Detect which cell encompasses the target text, then output its (X, Y) center coordinate. 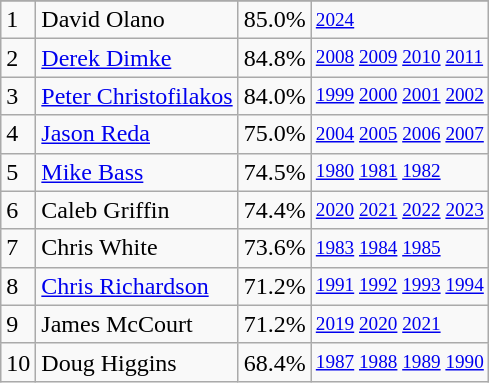
1 (18, 20)
Derek Dimke (137, 58)
Doug Higgins (137, 362)
1980 1981 1982 (400, 172)
Chris Richardson (137, 286)
Chris White (137, 248)
7 (18, 248)
David Olano (137, 20)
68.4% (274, 362)
1983 1984 1985 (400, 248)
84.0% (274, 96)
2008 2009 2010 2011 (400, 58)
8 (18, 286)
2 (18, 58)
5 (18, 172)
2019 2020 2021 (400, 324)
Caleb Griffin (137, 210)
1991 1992 1993 1994 (400, 286)
6 (18, 210)
Mike Bass (137, 172)
2004 2005 2006 2007 (400, 134)
4 (18, 134)
85.0% (274, 20)
84.8% (274, 58)
74.4% (274, 210)
75.0% (274, 134)
Peter Christofilakos (137, 96)
Jason Reda (137, 134)
2020 2021 2022 2023 (400, 210)
10 (18, 362)
James McCourt (137, 324)
9 (18, 324)
1987 1988 1989 1990 (400, 362)
2024 (400, 20)
73.6% (274, 248)
74.5% (274, 172)
1999 2000 2001 2002 (400, 96)
3 (18, 96)
